Locate the cell with the specified text and output its [x, y] center coordinate. 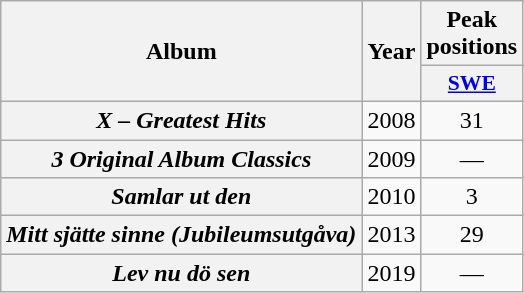
3 Original Album Classics [182, 159]
Year [392, 52]
2009 [392, 159]
2019 [392, 273]
Mitt sjätte sinne (Jubileumsutgåva) [182, 235]
2010 [392, 197]
X – Greatest Hits [182, 120]
Samlar ut den [182, 197]
SWE [472, 84]
31 [472, 120]
2013 [392, 235]
Peak positions [472, 34]
Album [182, 52]
2008 [392, 120]
29 [472, 235]
3 [472, 197]
Lev nu dö sen [182, 273]
